Find where the given text appears and provide that cell's center as (X, Y) coordinate. 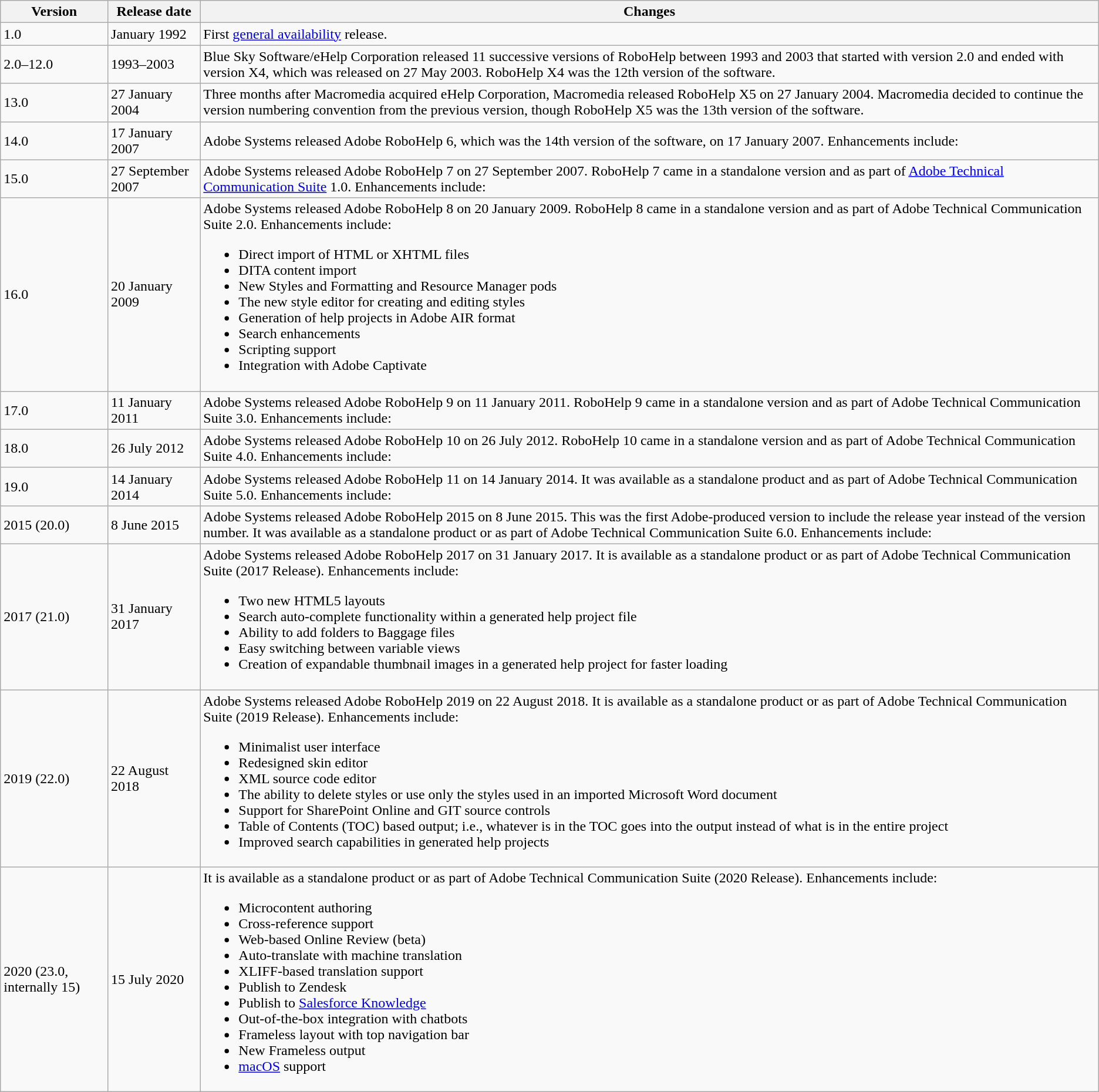
Adobe Systems released Adobe RoboHelp 6, which was the 14th version of the software, on 17 January 2007. Enhancements include: (649, 141)
8 June 2015 (154, 525)
15 July 2020 (154, 979)
January 1992 (154, 34)
17.0 (54, 410)
Version (54, 12)
1.0 (54, 34)
Changes (649, 12)
19.0 (54, 486)
First general availability release. (649, 34)
2015 (20.0) (54, 525)
14 January 2014 (154, 486)
2.0–12.0 (54, 65)
31 January 2017 (154, 616)
14.0 (54, 141)
2017 (21.0) (54, 616)
16.0 (54, 295)
11 January 2011 (154, 410)
2020 (23.0, internally 15) (54, 979)
20 January 2009 (154, 295)
18.0 (54, 449)
17 January 2007 (154, 141)
15.0 (54, 178)
13.0 (54, 102)
27 January 2004 (154, 102)
2019 (22.0) (54, 778)
26 July 2012 (154, 449)
1993–2003 (154, 65)
27 September 2007 (154, 178)
Release date (154, 12)
22 August 2018 (154, 778)
